For the text-containing cell, return its midpoint in [x, y] coordinate format. 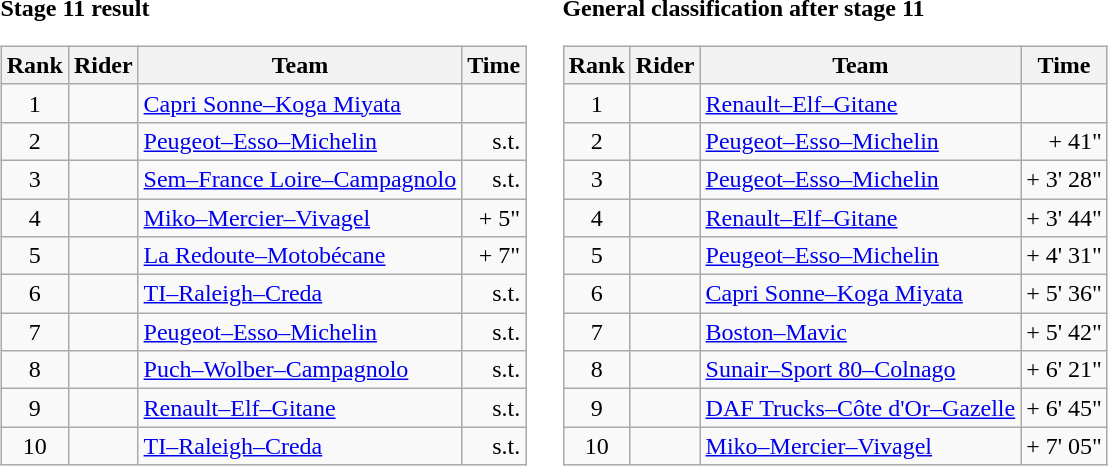
+ 6' 45" [1064, 408]
+ 4' 31" [1064, 256]
+ 6' 21" [1064, 370]
Boston–Mavic [860, 332]
+ 5" [494, 217]
+ 5' 42" [1064, 332]
Puch–Wolber–Campagnolo [300, 370]
+ 5' 36" [1064, 294]
+ 7" [494, 256]
La Redoute–Motobécane [300, 256]
+ 7' 05" [1064, 446]
Sunair–Sport 80–Colnago [860, 370]
Sem–France Loire–Campagnolo [300, 179]
DAF Trucks–Côte d'Or–Gazelle [860, 408]
+ 3' 44" [1064, 217]
+ 41" [1064, 141]
+ 3' 28" [1064, 179]
